Pinpoint the cell where the given text exists, returning its (X, Y) midpoint coordinate. 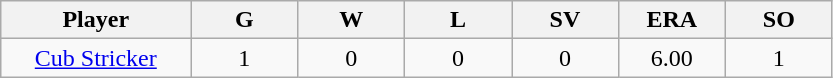
ERA (672, 20)
SO (778, 20)
6.00 (672, 58)
Player (96, 20)
L (458, 20)
W (352, 20)
G (244, 20)
SV (566, 20)
Cub Stricker (96, 58)
